For the text-containing cell, return its midpoint in (X, Y) coordinate format. 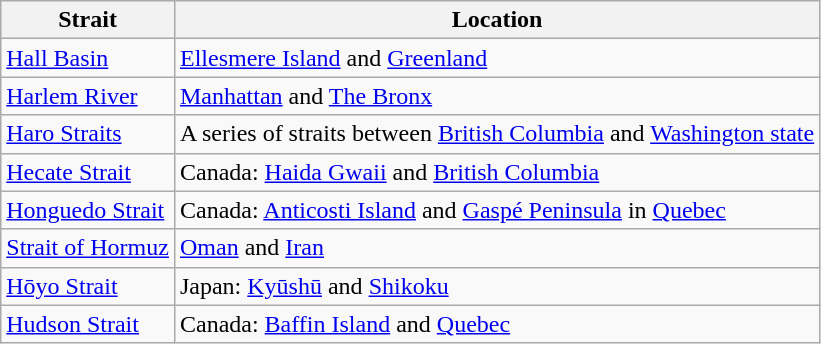
Hecate Strait (88, 172)
Oman and Iran (496, 248)
Hall Basin (88, 58)
Canada: Anticosti Island and Gaspé Peninsula in Quebec (496, 210)
Canada: Haida Gwaii and British Columbia (496, 172)
Manhattan and The Bronx (496, 96)
Strait (88, 20)
Strait of Hormuz (88, 248)
Japan: Kyūshū and Shikoku (496, 286)
Harlem River (88, 96)
Hōyo Strait (88, 286)
Ellesmere Island and Greenland (496, 58)
Location (496, 20)
Canada: Baffin Island and Quebec (496, 324)
Honguedo Strait (88, 210)
Hudson Strait (88, 324)
A series of straits between British Columbia and Washington state (496, 134)
Haro Straits (88, 134)
